For the text-containing cell, return its midpoint in (x, y) coordinate format. 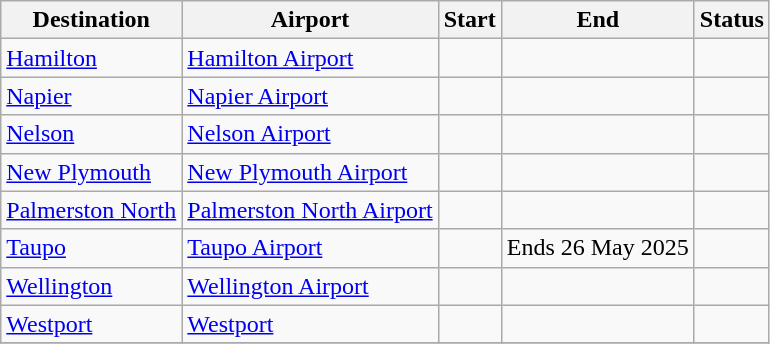
Status (732, 20)
Hamilton (92, 58)
New Plymouth (92, 172)
Nelson (92, 134)
Taupo (92, 248)
Nelson Airport (310, 134)
Palmerston North (92, 210)
Napier Airport (310, 96)
New Plymouth Airport (310, 172)
Wellington Airport (310, 286)
Hamilton Airport (310, 58)
Airport (310, 20)
Destination (92, 20)
Napier (92, 96)
Wellington (92, 286)
End (598, 20)
Palmerston North Airport (310, 210)
Taupo Airport (310, 248)
Ends 26 May 2025 (598, 248)
Start (470, 20)
